Determine the (X, Y) coordinate at the center of the cell enclosing the given text.  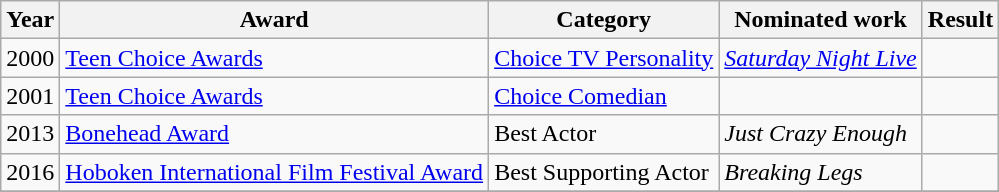
Choice TV Personality (604, 58)
Hoboken International Film Festival Award (274, 172)
2016 (30, 172)
Award (274, 20)
Best Actor (604, 134)
2000 (30, 58)
Saturday Night Live (821, 58)
Year (30, 20)
Best Supporting Actor (604, 172)
Category (604, 20)
2001 (30, 96)
Choice Comedian (604, 96)
Just Crazy Enough (821, 134)
Nominated work (821, 20)
Breaking Legs (821, 172)
2013 (30, 134)
Bonehead Award (274, 134)
Result (960, 20)
